Return [x, y] of the center of cell containing provided text 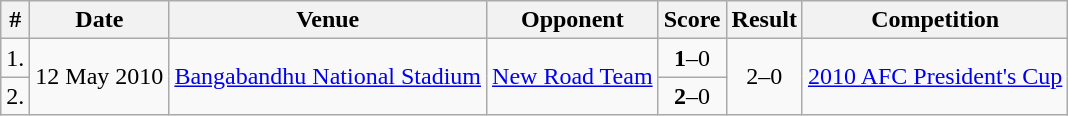
Date [100, 20]
Score [692, 20]
# [16, 20]
Result [764, 20]
1. [16, 58]
Bangabandhu National Stadium [328, 77]
1–0 [692, 58]
2010 AFC President's Cup [934, 77]
New Road Team [573, 77]
12 May 2010 [100, 77]
Opponent [573, 20]
2. [16, 96]
Competition [934, 20]
Venue [328, 20]
